Return the (x, y) coordinate for the center point of the cell that contains the specified text.  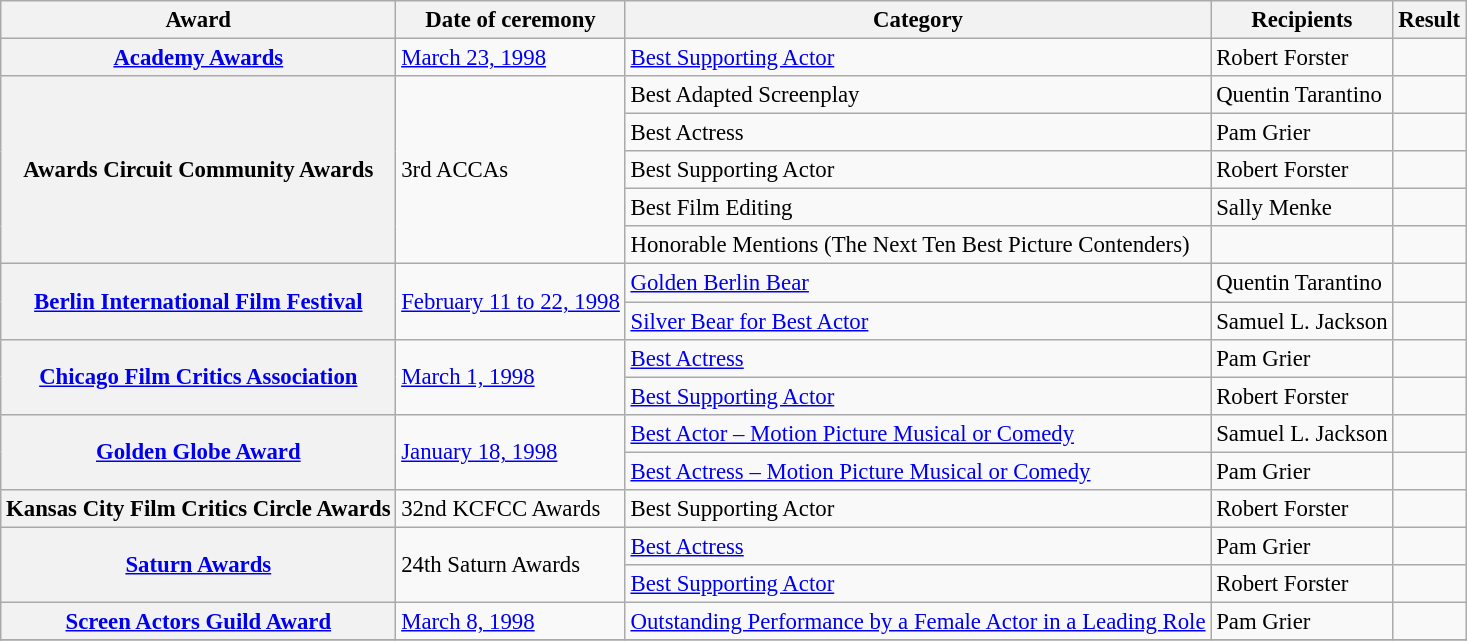
Academy Awards (198, 58)
March 23, 1998 (510, 58)
Result (1430, 20)
Golden Globe Award (198, 452)
January 18, 1998 (510, 452)
Awards Circuit Community Awards (198, 170)
Best Actor – Motion Picture Musical or Comedy (918, 433)
Kansas City Film Critics Circle Awards (198, 509)
Golden Berlin Bear (918, 283)
32nd KCFCC Awards (510, 509)
Best Film Editing (918, 208)
Saturn Awards (198, 564)
Sally Menke (1302, 208)
Award (198, 20)
Silver Bear for Best Actor (918, 321)
Chicago Film Critics Association (198, 376)
3rd ACCAs (510, 170)
Honorable Mentions (The Next Ten Best Picture Contenders) (918, 245)
Recipients (1302, 20)
March 8, 1998 (510, 621)
Date of ceremony (510, 20)
Outstanding Performance by a Female Actor in a Leading Role (918, 621)
Berlin International Film Festival (198, 302)
Best Actress – Motion Picture Musical or Comedy (918, 471)
Category (918, 20)
Screen Actors Guild Award (198, 621)
March 1, 1998 (510, 376)
Best Adapted Screenplay (918, 95)
24th Saturn Awards (510, 564)
February 11 to 22, 1998 (510, 302)
